Search for the cell housing the specified text and yield its (X, Y) center coordinate. 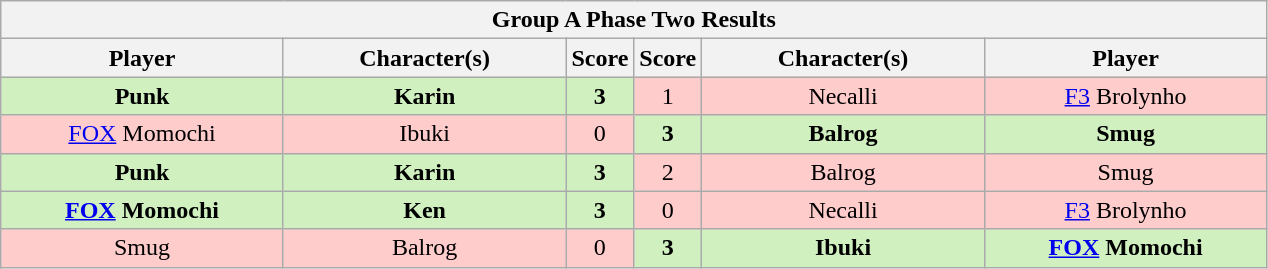
Ken (424, 210)
1 (668, 96)
2 (668, 172)
Group A Phase Two Results (634, 20)
